Provide the (x, y) coordinate of the cell's center where the given text is located.  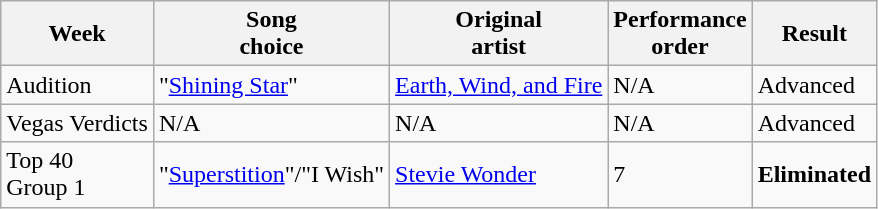
Result (814, 34)
Stevie Wonder (499, 174)
"Shining Star" (271, 85)
Vegas Verdicts (78, 123)
7 (680, 174)
Performanceorder (680, 34)
Audition (78, 85)
Earth, Wind, and Fire (499, 85)
Songchoice (271, 34)
Original artist (499, 34)
"Superstition"/"I Wish" (271, 174)
Week (78, 34)
Top 40Group 1 (78, 174)
Eliminated (814, 174)
